Determine the (X, Y) coordinate at the center of the cell enclosing the given text.  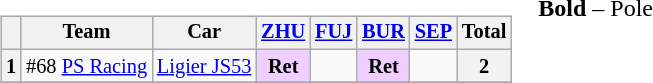
1 (11, 66)
2 (484, 66)
#68 PS Racing (86, 66)
Total (484, 33)
ZHU (283, 33)
BUR (384, 33)
Ligier JS53 (204, 66)
SEP (434, 33)
Car (204, 33)
FUJ (334, 33)
Team (86, 33)
